Provide the (x, y) coordinate of the cell's center where the given text is located.  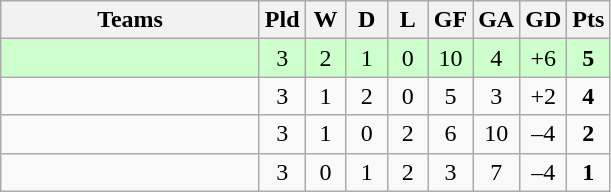
7 (496, 172)
L (408, 20)
GF (450, 20)
GD (544, 20)
D (366, 20)
Teams (130, 20)
Pld (282, 20)
+2 (544, 96)
W (326, 20)
Pts (588, 20)
GA (496, 20)
6 (450, 134)
+6 (544, 58)
